Return (x, y) of the center of cell containing provided text 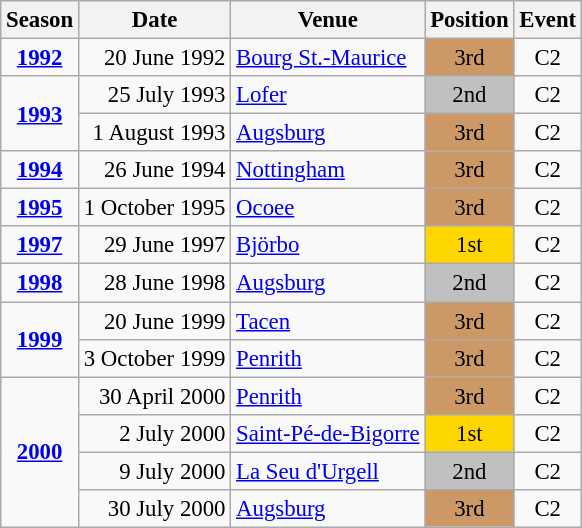
30 July 2000 (154, 509)
Season (40, 20)
2000 (40, 452)
20 June 1992 (154, 58)
Tacen (328, 321)
1995 (40, 208)
1999 (40, 340)
2 July 2000 (154, 433)
Björbo (328, 245)
28 June 1998 (154, 283)
La Seu d'Urgell (328, 471)
1994 (40, 170)
20 June 1999 (154, 321)
1 October 1995 (154, 208)
Nottingham (328, 170)
1993 (40, 114)
1998 (40, 283)
Lofer (328, 95)
Date (154, 20)
Saint-Pé-de-Bigorre (328, 433)
29 June 1997 (154, 245)
9 July 2000 (154, 471)
25 July 1993 (154, 95)
1 August 1993 (154, 133)
26 June 1994 (154, 170)
3 October 1999 (154, 358)
1997 (40, 245)
Bourg St.-Maurice (328, 58)
Venue (328, 20)
Event (548, 20)
Position (470, 20)
1992 (40, 58)
30 April 2000 (154, 396)
Ocoee (328, 208)
